Pinpoint the cell where the given text exists, returning its [X, Y] midpoint coordinate. 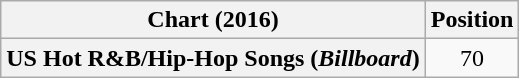
Chart (2016) [213, 20]
70 [472, 58]
US Hot R&B/Hip-Hop Songs (Billboard) [213, 58]
Position [472, 20]
